Provide the (X, Y) coordinate of the cell's center where the given text is located.  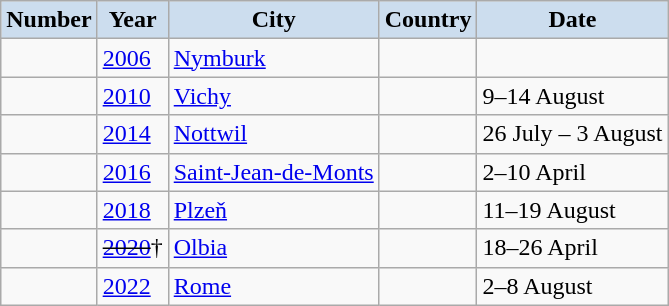
Vichy (274, 96)
Country (428, 20)
11–19 August (572, 210)
Nottwil (274, 134)
Plzeň (274, 210)
2006 (132, 58)
Nymburk (274, 58)
Olbia (274, 248)
Date (572, 20)
26 July – 3 August (572, 134)
2–8 August (572, 286)
2016 (132, 172)
2022 (132, 286)
18–26 April (572, 248)
Year (132, 20)
City (274, 20)
9–14 August (572, 96)
2018 (132, 210)
Number (49, 20)
Saint-Jean-de-Monts (274, 172)
2010 (132, 96)
2020† (132, 248)
2014 (132, 134)
Rome (274, 286)
2–10 April (572, 172)
